Search for the cell housing the specified text and yield its [X, Y] center coordinate. 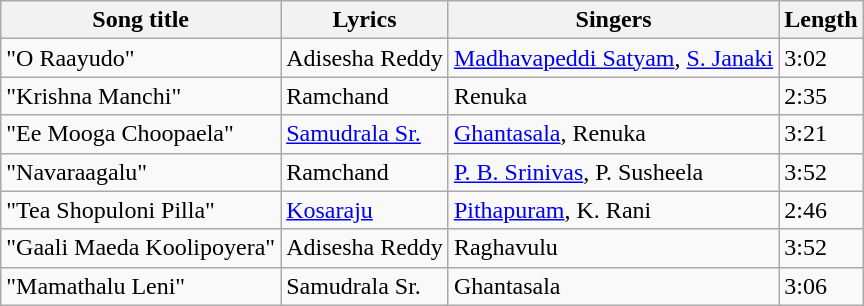
P. B. Srinivas, P. Susheela [613, 172]
Kosaraju [365, 210]
"Mamathalu Leni" [141, 286]
"O Raayudo" [141, 58]
2:35 [821, 96]
"Krishna Manchi" [141, 96]
Pithapuram, K. Rani [613, 210]
3:06 [821, 286]
"Navaraagalu" [141, 172]
3:02 [821, 58]
"Tea Shopuloni Pilla" [141, 210]
Length [821, 20]
Singers [613, 20]
Raghavulu [613, 248]
3:21 [821, 134]
Song title [141, 20]
2:46 [821, 210]
"Ee Mooga Choopaela" [141, 134]
Ghantasala [613, 286]
Madhavapeddi Satyam, S. Janaki [613, 58]
Ghantasala, Renuka [613, 134]
"Gaali Maeda Koolipoyera" [141, 248]
Lyrics [365, 20]
Renuka [613, 96]
